Identify which cell holds the provided text, then report its [x, y] central coordinate. 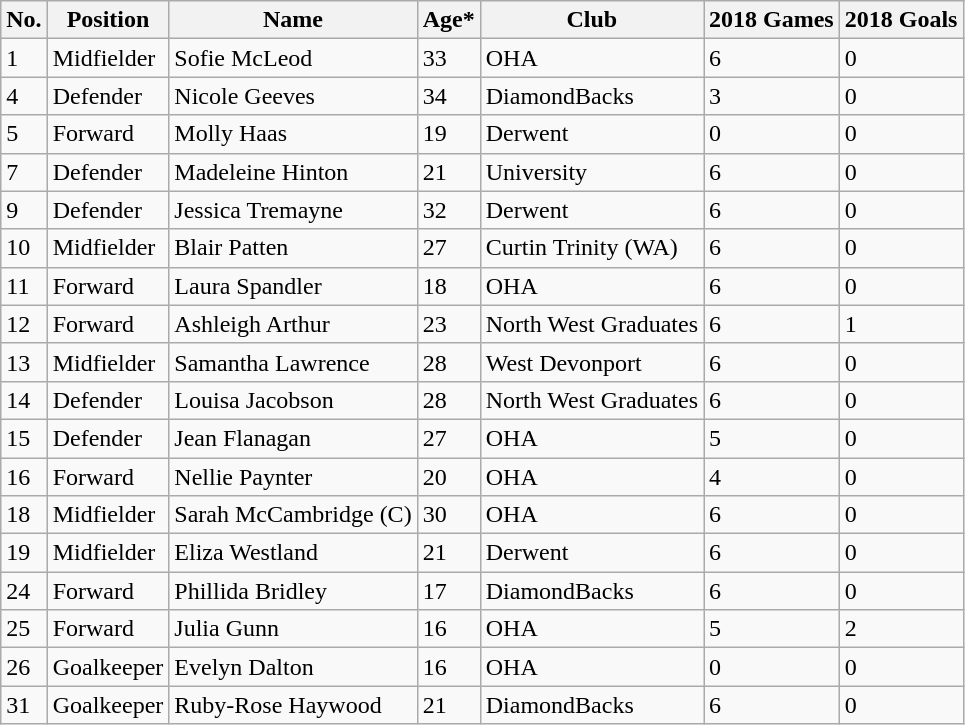
Molly Haas [293, 134]
26 [24, 667]
West Devonport [592, 362]
23 [448, 324]
Evelyn Dalton [293, 667]
Blair Patten [293, 248]
Ruby-Rose Haywood [293, 705]
24 [24, 591]
Curtin Trinity (WA) [592, 248]
Samantha Lawrence [293, 362]
University [592, 172]
Name [293, 20]
2018 Goals [901, 20]
17 [448, 591]
13 [24, 362]
20 [448, 477]
No. [24, 20]
Position [108, 20]
30 [448, 515]
Nicole Geeves [293, 96]
Club [592, 20]
9 [24, 210]
Laura Spandler [293, 286]
34 [448, 96]
31 [24, 705]
Louisa Jacobson [293, 400]
Jean Flanagan [293, 438]
25 [24, 629]
Sarah McCambridge (C) [293, 515]
2018 Games [772, 20]
11 [24, 286]
Madeleine Hinton [293, 172]
7 [24, 172]
Eliza Westland [293, 553]
2 [901, 629]
Julia Gunn [293, 629]
3 [772, 96]
Jessica Tremayne [293, 210]
Ashleigh Arthur [293, 324]
Nellie Paynter [293, 477]
12 [24, 324]
Sofie McLeod [293, 58]
10 [24, 248]
14 [24, 400]
Age* [448, 20]
33 [448, 58]
32 [448, 210]
Phillida Bridley [293, 591]
15 [24, 438]
